Determine the [X, Y] coordinate at the center of the cell enclosing the given text.  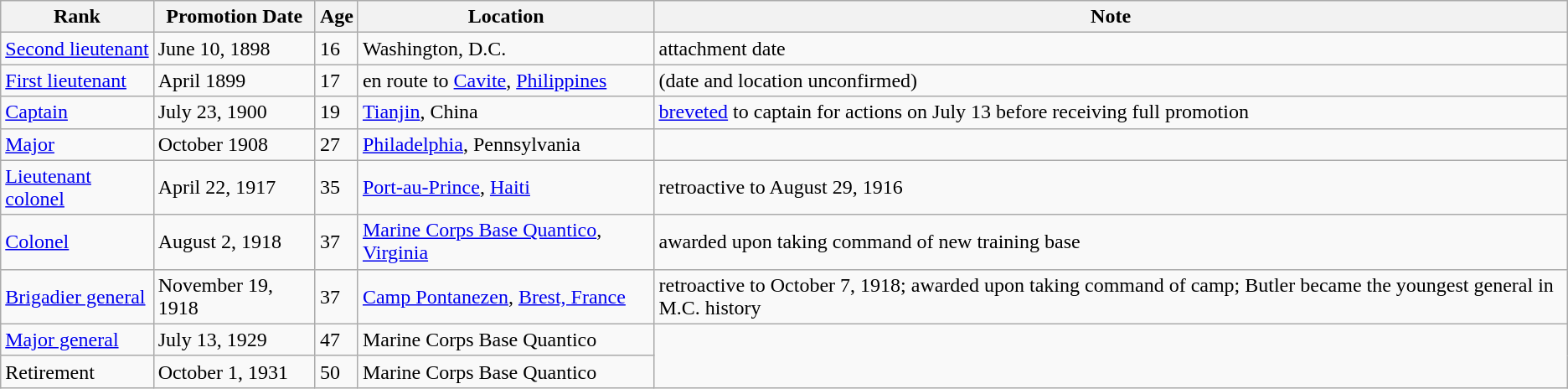
Tianjin, China [506, 112]
Retirement [77, 371]
47 [337, 340]
50 [337, 371]
August 2, 1918 [235, 241]
retroactive to October 7, 1918; awarded upon taking command of camp; Butler became the youngest general in M.C. history [1111, 297]
Brigadier general [77, 297]
35 [337, 188]
July 13, 1929 [235, 340]
Promotion Date [235, 17]
First lieutenant [77, 80]
April 1899 [235, 80]
Note [1111, 17]
October 1, 1931 [235, 371]
Rank [77, 17]
Second lieutenant [77, 49]
attachment date [1111, 49]
breveted to captain for actions on July 13 before receiving full promotion [1111, 112]
April 22, 1917 [235, 188]
Port-au-Prince, Haiti [506, 188]
en route to Cavite, Philippines [506, 80]
Major general [77, 340]
Lieutenant colonel [77, 188]
October 1908 [235, 144]
Location [506, 17]
17 [337, 80]
July 23, 1900 [235, 112]
Marine Corps Base Quantico, Virginia [506, 241]
Washington, D.C. [506, 49]
16 [337, 49]
November 19, 1918 [235, 297]
Camp Pontanezen, Brest, France [506, 297]
27 [337, 144]
retroactive to August 29, 1916 [1111, 188]
Colonel [77, 241]
(date and location unconfirmed) [1111, 80]
19 [337, 112]
June 10, 1898 [235, 49]
Major [77, 144]
awarded upon taking command of new training base [1111, 241]
Captain [77, 112]
Age [337, 17]
Philadelphia, Pennsylvania [506, 144]
